Pinpoint the cell where the given text exists, returning its [x, y] midpoint coordinate. 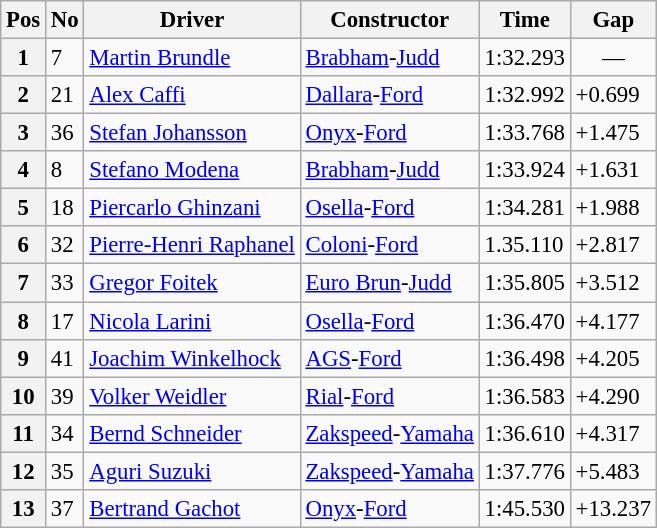
6 [24, 245]
4 [24, 170]
Nicola Larini [192, 321]
Pos [24, 20]
18 [65, 208]
Rial-Ford [390, 396]
+1.475 [613, 133]
2 [24, 95]
1:32.992 [524, 95]
+4.290 [613, 396]
Time [524, 20]
No [65, 20]
+13.237 [613, 509]
Coloni-Ford [390, 245]
1:33.768 [524, 133]
1:36.498 [524, 358]
37 [65, 509]
AGS-Ford [390, 358]
Volker Weidler [192, 396]
Pierre-Henri Raphanel [192, 245]
Piercarlo Ghinzani [192, 208]
Aguri Suzuki [192, 471]
1:36.610 [524, 433]
1:34.281 [524, 208]
+4.317 [613, 433]
Bernd Schneider [192, 433]
5 [24, 208]
1:36.470 [524, 321]
+4.205 [613, 358]
1:36.583 [524, 396]
Constructor [390, 20]
33 [65, 283]
11 [24, 433]
1:32.293 [524, 58]
39 [65, 396]
Dallara-Ford [390, 95]
+5.483 [613, 471]
Gap [613, 20]
Alex Caffi [192, 95]
12 [24, 471]
1:37.776 [524, 471]
32 [65, 245]
Euro Brun-Judd [390, 283]
+1.988 [613, 208]
Joachim Winkelhock [192, 358]
Stefano Modena [192, 170]
+3.512 [613, 283]
21 [65, 95]
Bertrand Gachot [192, 509]
— [613, 58]
10 [24, 396]
34 [65, 433]
1:35.805 [524, 283]
Martin Brundle [192, 58]
+1.631 [613, 170]
+4.177 [613, 321]
Stefan Johansson [192, 133]
3 [24, 133]
9 [24, 358]
+2.817 [613, 245]
13 [24, 509]
41 [65, 358]
Gregor Foitek [192, 283]
1:33.924 [524, 170]
+0.699 [613, 95]
Driver [192, 20]
35 [65, 471]
1:45.530 [524, 509]
1 [24, 58]
1.35.110 [524, 245]
36 [65, 133]
17 [65, 321]
